Output the [X, Y] coordinate of the center of the cell containing the given text.  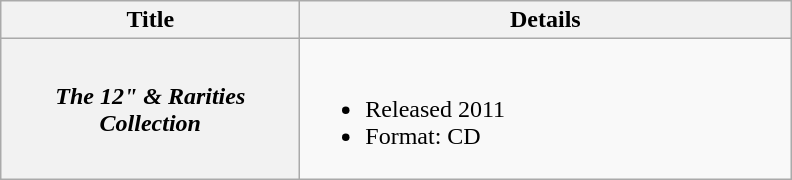
Released 2011Format: CD [546, 109]
The 12" & Rarities Collection [150, 109]
Details [546, 20]
Title [150, 20]
